Return the (x, y) coordinate for the center point of the cell that contains the specified text.  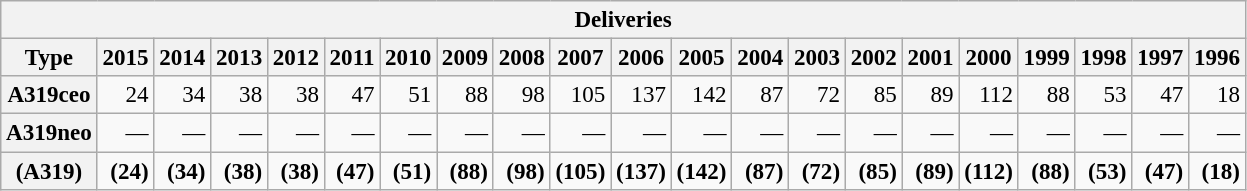
(72) (818, 171)
2011 (352, 58)
142 (702, 95)
2005 (702, 58)
(34) (182, 171)
2006 (642, 58)
2001 (930, 58)
1996 (1218, 58)
(53) (1104, 171)
2015 (126, 58)
53 (1104, 95)
2014 (182, 58)
Deliveries (624, 20)
2002 (874, 58)
(A319) (49, 171)
(89) (930, 171)
89 (930, 95)
(51) (408, 171)
Type (49, 58)
(137) (642, 171)
85 (874, 95)
2009 (466, 58)
34 (182, 95)
(112) (988, 171)
2010 (408, 58)
(98) (522, 171)
(85) (874, 171)
24 (126, 95)
2013 (240, 58)
2000 (988, 58)
105 (580, 95)
87 (760, 95)
(142) (702, 171)
2008 (522, 58)
2007 (580, 58)
137 (642, 95)
1997 (1160, 58)
(87) (760, 171)
51 (408, 95)
98 (522, 95)
A319ceo (49, 95)
72 (818, 95)
2003 (818, 58)
2012 (296, 58)
(18) (1218, 171)
(105) (580, 171)
1999 (1046, 58)
2004 (760, 58)
18 (1218, 95)
1998 (1104, 58)
(24) (126, 171)
A319neo (49, 133)
112 (988, 95)
